Extract the [x, y] coordinate from the center of the cell holding the provided text.  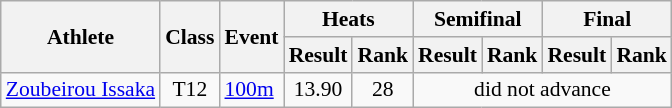
28 [382, 90]
13.90 [318, 90]
Final [606, 19]
T12 [190, 90]
Event [251, 36]
100m [251, 90]
Heats [348, 19]
Zoubeirou Issaka [80, 90]
Athlete [80, 36]
did not advance [542, 90]
Semifinal [478, 19]
Class [190, 36]
